Capture the cell that displays the provided text and extract its [X, Y] central coordinate. 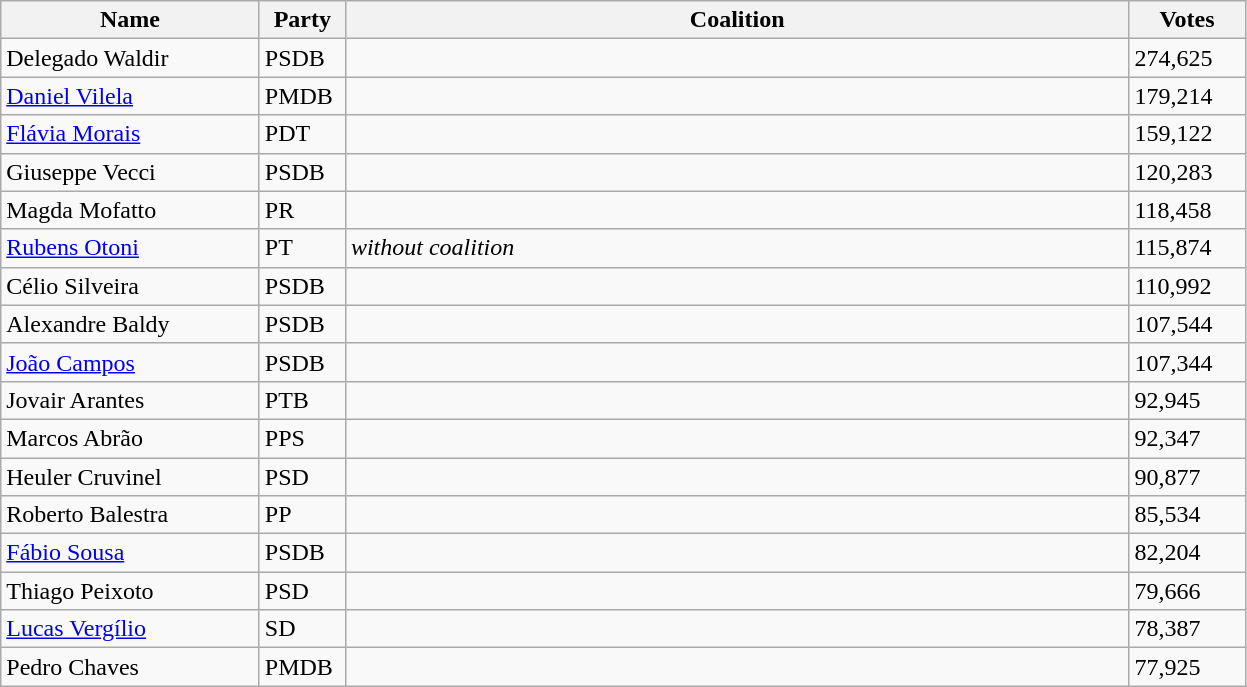
Flávia Morais [130, 134]
107,544 [1187, 324]
107,344 [1187, 362]
Thiago Peixoto [130, 591]
Marcos Abrão [130, 438]
92,347 [1187, 438]
Delegado Waldir [130, 58]
Fábio Sousa [130, 553]
78,387 [1187, 629]
Lucas Vergílio [130, 629]
120,283 [1187, 172]
Alexandre Baldy [130, 324]
90,877 [1187, 477]
274,625 [1187, 58]
Coalition [737, 20]
Magda Mofatto [130, 210]
PP [302, 515]
Votes [1187, 20]
159,122 [1187, 134]
PT [302, 248]
179,214 [1187, 96]
João Campos [130, 362]
PTB [302, 400]
Party [302, 20]
PDT [302, 134]
Daniel Vilela [130, 96]
Heuler Cruvinel [130, 477]
Célio Silveira [130, 286]
Jovair Arantes [130, 400]
77,925 [1187, 667]
PPS [302, 438]
SD [302, 629]
without coalition [737, 248]
Giuseppe Vecci [130, 172]
Name [130, 20]
110,992 [1187, 286]
85,534 [1187, 515]
115,874 [1187, 248]
Roberto Balestra [130, 515]
82,204 [1187, 553]
Rubens Otoni [130, 248]
118,458 [1187, 210]
79,666 [1187, 591]
92,945 [1187, 400]
PR [302, 210]
Pedro Chaves [130, 667]
